Return [x, y] of the center of cell containing provided text 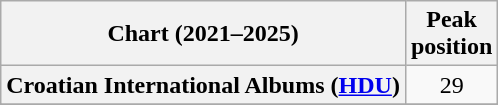
29 [451, 85]
Croatian International Albums (HDU) [204, 85]
Chart (2021–2025) [204, 34]
Peakposition [451, 34]
